Search for the cell housing the specified text and yield its (X, Y) center coordinate. 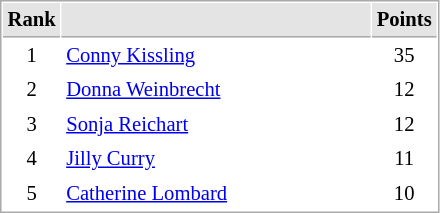
Jilly Curry (216, 158)
Sonja Reichart (216, 124)
5 (32, 194)
35 (404, 56)
2 (32, 90)
Rank (32, 20)
Donna Weinbrecht (216, 90)
10 (404, 194)
11 (404, 158)
1 (32, 56)
Catherine Lombard (216, 194)
Points (404, 20)
3 (32, 124)
4 (32, 158)
Conny Kissling (216, 56)
